Return the (x, y) coordinate for the center point of the cell that contains the specified text.  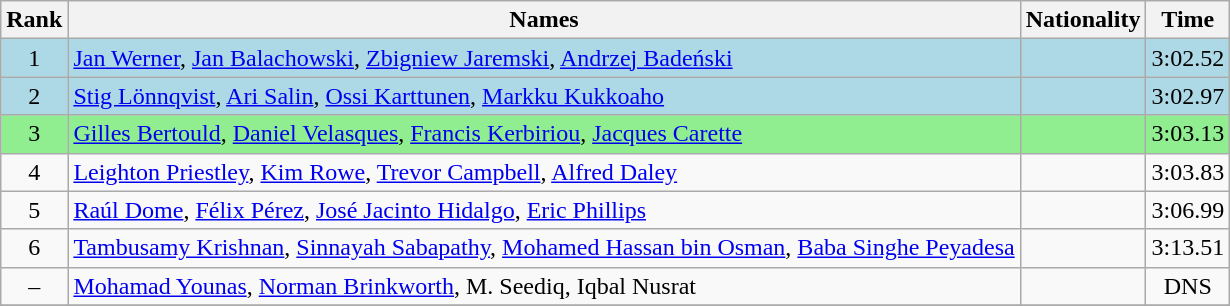
3:02.52 (1188, 58)
3 (34, 134)
Time (1188, 20)
3:03.83 (1188, 172)
Nationality (1083, 20)
DNS (1188, 286)
Rank (34, 20)
3:03.13 (1188, 134)
3:02.97 (1188, 96)
Tambusamy Krishnan, Sinnayah Sabapathy, Mohamed Hassan bin Osman, Baba Singhe Peyadesa (544, 248)
6 (34, 248)
4 (34, 172)
Mohamad Younas, Norman Brinkworth, M. Seediq, Iqbal Nusrat (544, 286)
3:06.99 (1188, 210)
Gilles Bertould, Daniel Velasques, Francis Kerbiriou, Jacques Carette (544, 134)
Jan Werner, Jan Balachowski, Zbigniew Jaremski, Andrzej Badeński (544, 58)
1 (34, 58)
3:13.51 (1188, 248)
2 (34, 96)
Names (544, 20)
Leighton Priestley, Kim Rowe, Trevor Campbell, Alfred Daley (544, 172)
– (34, 286)
Raúl Dome, Félix Pérez, José Jacinto Hidalgo, Eric Phillips (544, 210)
Stig Lönnqvist, Ari Salin, Ossi Karttunen, Markku Kukkoaho (544, 96)
5 (34, 210)
